Determine the (X, Y) coordinate at the center of the cell enclosing the given text.  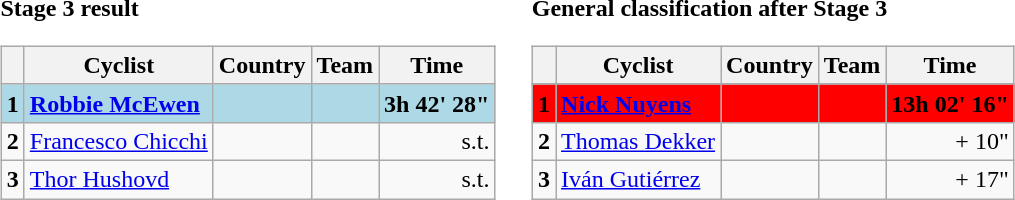
Thor Hushovd (118, 179)
Francesco Chicchi (118, 141)
Iván Gutiérrez (638, 179)
Robbie McEwen (118, 103)
Thomas Dekker (638, 141)
13h 02' 16" (950, 103)
+ 17" (950, 179)
+ 10" (950, 141)
3h 42' 28" (437, 103)
Nick Nuyens (638, 103)
